Provide the (x, y) coordinate of the cell's center where the given text is located.  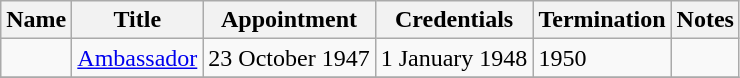
Credentials (454, 20)
23 October 1947 (289, 58)
Appointment (289, 20)
Title (138, 20)
Termination (602, 20)
1950 (602, 58)
Name (36, 20)
1 January 1948 (454, 58)
Ambassador (138, 58)
Notes (705, 20)
